Search for the cell housing the specified text and yield its (X, Y) center coordinate. 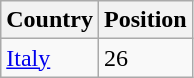
Position (145, 20)
26 (145, 58)
Country (50, 20)
Italy (50, 58)
